Find where the given text appears and provide that cell's center as [X, Y] coordinate. 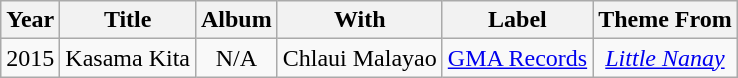
N/A [236, 58]
2015 [30, 58]
Year [30, 20]
With [360, 20]
GMA Records [517, 58]
Little Nanay [666, 58]
Album [236, 20]
Label [517, 20]
Theme From [666, 20]
Chlaui Malayao [360, 58]
Title [128, 20]
Kasama Kita [128, 58]
